Detect which cell encompasses the target text, then output its (x, y) center coordinate. 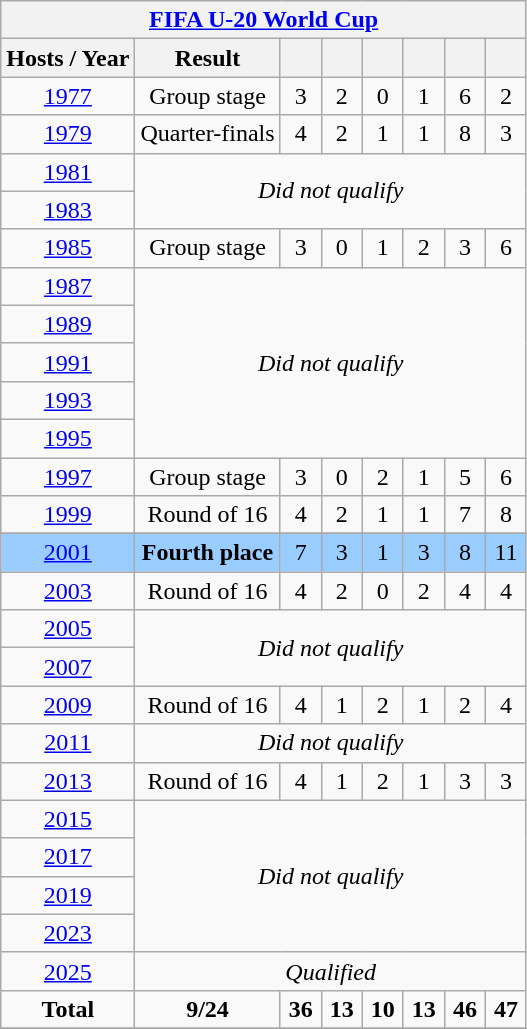
5 (464, 477)
2003 (68, 591)
47 (506, 1009)
2017 (68, 857)
2023 (68, 933)
1995 (68, 438)
1983 (68, 210)
2013 (68, 781)
1977 (68, 96)
2001 (68, 553)
46 (464, 1009)
1985 (68, 248)
FIFA U-20 World Cup (264, 20)
1993 (68, 400)
1981 (68, 172)
Result (208, 58)
1997 (68, 477)
2007 (68, 667)
36 (300, 1009)
2015 (68, 819)
Quarter-finals (208, 134)
Qualified (331, 971)
10 (382, 1009)
9/24 (208, 1009)
2005 (68, 629)
Hosts / Year (68, 58)
1999 (68, 515)
1989 (68, 324)
2011 (68, 743)
Fourth place (208, 553)
Total (68, 1009)
2025 (68, 971)
2009 (68, 705)
2019 (68, 895)
1987 (68, 286)
11 (506, 553)
1979 (68, 134)
1991 (68, 362)
